Detect which cell encompasses the target text, then output its (X, Y) center coordinate. 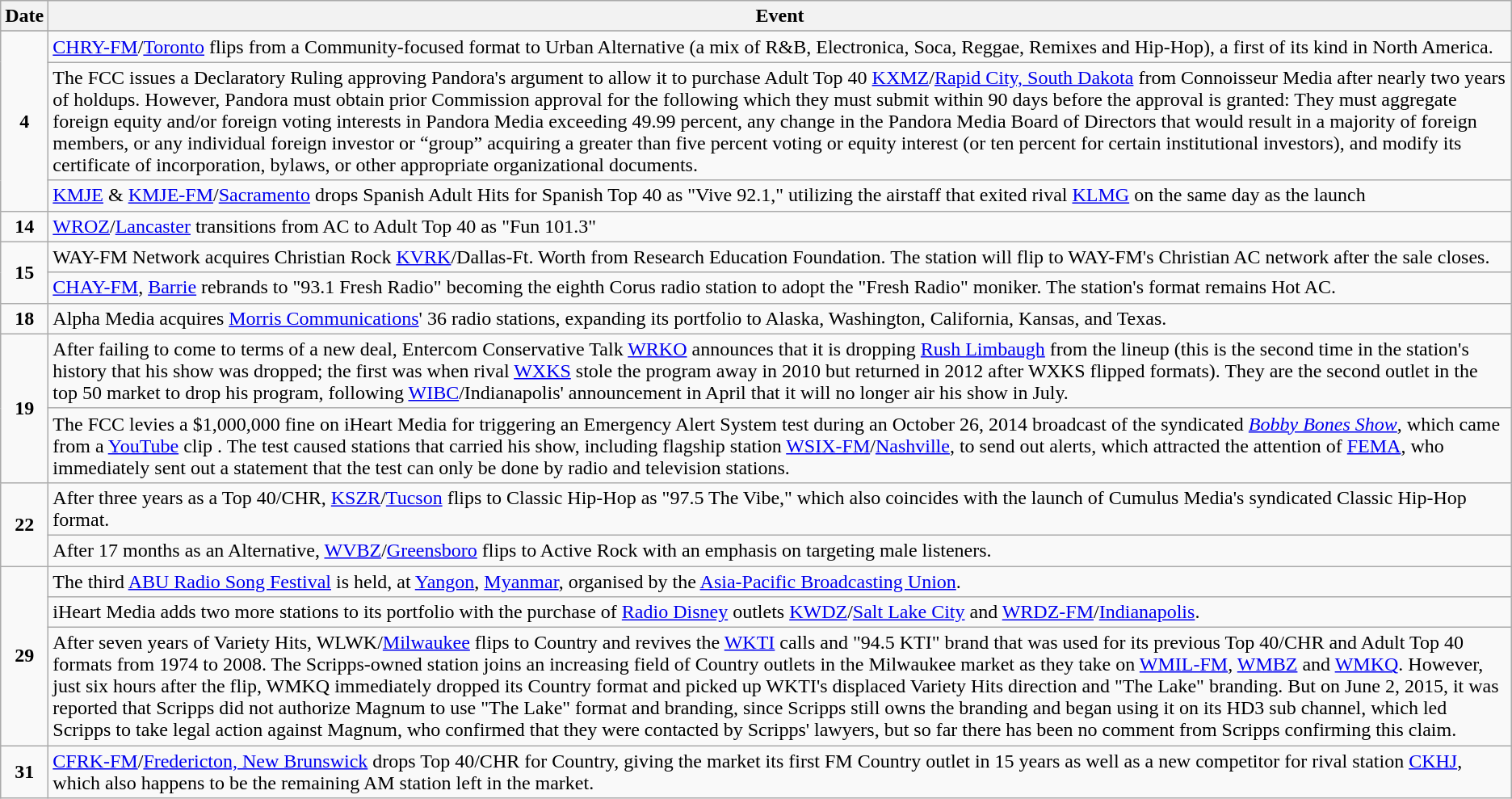
14 (24, 226)
Alpha Media acquires Morris Communications' 36 radio stations, expanding its portfolio to Alaska, Washington, California, Kansas, and Texas. (780, 318)
31 (24, 772)
iHeart Media adds two more stations to its portfolio with the purchase of Radio Disney outlets KWDZ/Salt Lake City and WRDZ-FM/Indianapolis. (780, 612)
15 (24, 272)
22 (24, 524)
After 17 months as an Alternative, WVBZ/Greensboro flips to Active Rock with an emphasis on targeting male listeners. (780, 550)
Date (24, 16)
29 (24, 655)
19 (24, 408)
WROZ/Lancaster transitions from AC to Adult Top 40 as "Fun 101.3" (780, 226)
4 (24, 121)
The third ABU Radio Song Festival is held, at Yangon, Myanmar, organised by the Asia-Pacific Broadcasting Union. (780, 581)
18 (24, 318)
Event (780, 16)
